For the text-containing cell, return its midpoint in (x, y) coordinate format. 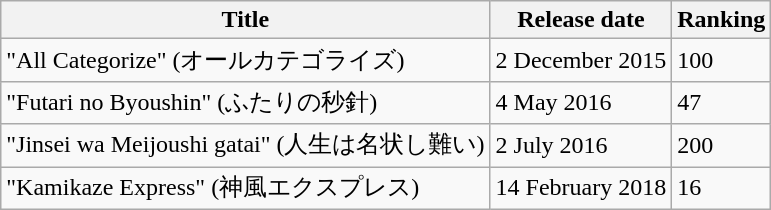
200 (722, 146)
2 July 2016 (581, 146)
Ranking (722, 20)
Title (246, 20)
"Futari no Byoushin" (ふたりの秒針) (246, 102)
2 December 2015 (581, 60)
"Jinsei wa Meijoushi gatai" (人生は名状し難い) (246, 146)
14 February 2018 (581, 188)
47 (722, 102)
"All Categorize" (オールカテゴライズ) (246, 60)
16 (722, 188)
"Kamikaze Express" (神風エクスプレス) (246, 188)
Release date (581, 20)
4 May 2016 (581, 102)
100 (722, 60)
